Capture the cell that displays the provided text and extract its (x, y) central coordinate. 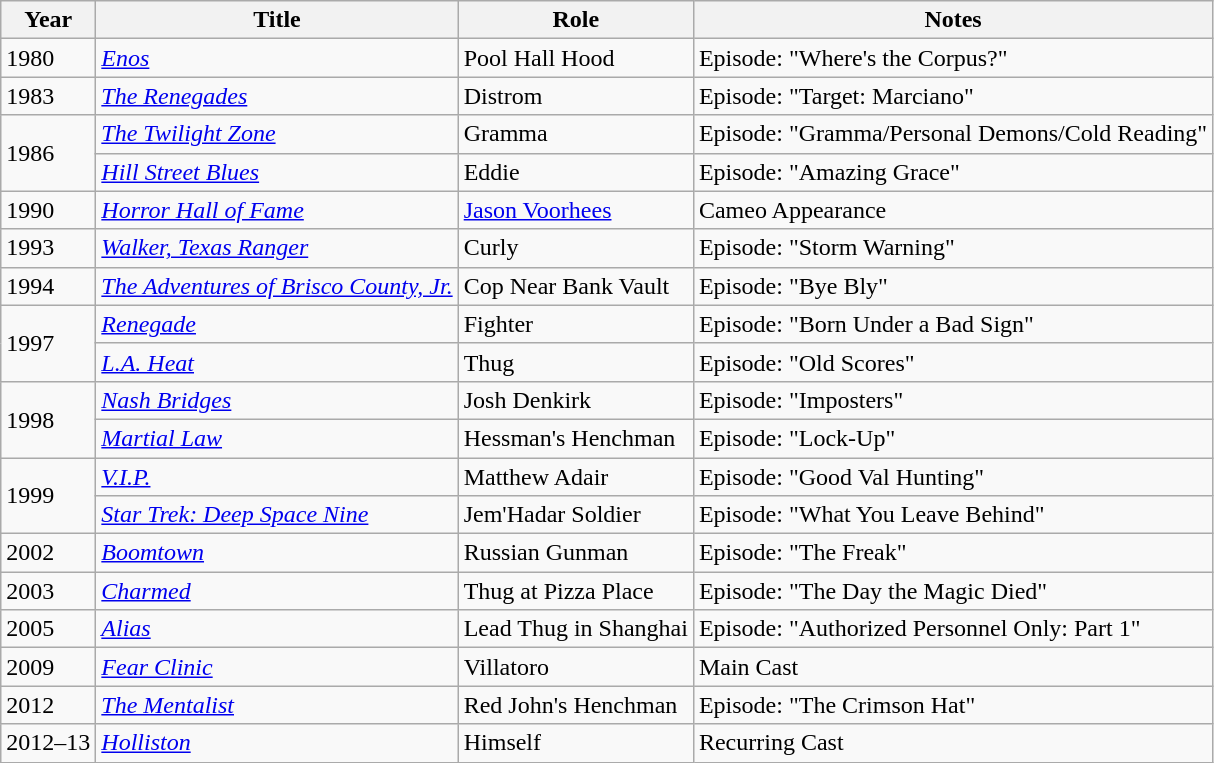
Lead Thug in Shanghai (576, 629)
Notes (952, 20)
1986 (48, 153)
1998 (48, 419)
2012 (48, 705)
Russian Gunman (576, 553)
1983 (48, 96)
Renegade (277, 324)
Alias (277, 629)
L.A. Heat (277, 362)
Holliston (277, 743)
2003 (48, 591)
Red John's Henchman (576, 705)
Role (576, 20)
Matthew Adair (576, 477)
1993 (48, 248)
Boomtown (277, 553)
Martial Law (277, 438)
Episode: "Imposters" (952, 400)
Gramma (576, 134)
Episode: "What You Leave Behind" (952, 515)
Walker, Texas Ranger (277, 248)
Eddie (576, 172)
Episode: "Lock-Up" (952, 438)
Curly (576, 248)
Episode: "The Crimson Hat" (952, 705)
Josh Denkirk (576, 400)
Recurring Cast (952, 743)
V.I.P. (277, 477)
Jason Voorhees (576, 210)
Episode: "Storm Warning" (952, 248)
1990 (48, 210)
1997 (48, 343)
Nash Bridges (277, 400)
Horror Hall of Fame (277, 210)
1999 (48, 496)
2002 (48, 553)
Villatoro (576, 667)
Episode: "Target: Marciano" (952, 96)
Main Cast (952, 667)
Episode: "Gramma/Personal Demons/Cold Reading" (952, 134)
Fear Clinic (277, 667)
Episode: "Born Under a Bad Sign" (952, 324)
2012–13 (48, 743)
Fighter (576, 324)
The Renegades (277, 96)
Episode: "Amazing Grace" (952, 172)
Episode: "Old Scores" (952, 362)
The Mentalist (277, 705)
Star Trek: Deep Space Nine (277, 515)
Himself (576, 743)
Hessman's Henchman (576, 438)
Thug at Pizza Place (576, 591)
Charmed (277, 591)
2009 (48, 667)
The Twilight Zone (277, 134)
Cop Near Bank Vault (576, 286)
1994 (48, 286)
Episode: "The Day the Magic Died" (952, 591)
2005 (48, 629)
Year (48, 20)
Episode: "Authorized Personnel Only: Part 1" (952, 629)
Episode: "Where's the Corpus?" (952, 58)
Hill Street Blues (277, 172)
Episode: "Good Val Hunting" (952, 477)
Episode: "The Freak" (952, 553)
Pool Hall Hood (576, 58)
1980 (48, 58)
Jem'Hadar Soldier (576, 515)
Episode: "Bye Bly" (952, 286)
Distrom (576, 96)
Thug (576, 362)
Title (277, 20)
Cameo Appearance (952, 210)
Enos (277, 58)
The Adventures of Brisco County, Jr. (277, 286)
